Output the (X, Y) coordinate of the center of the cell containing the given text.  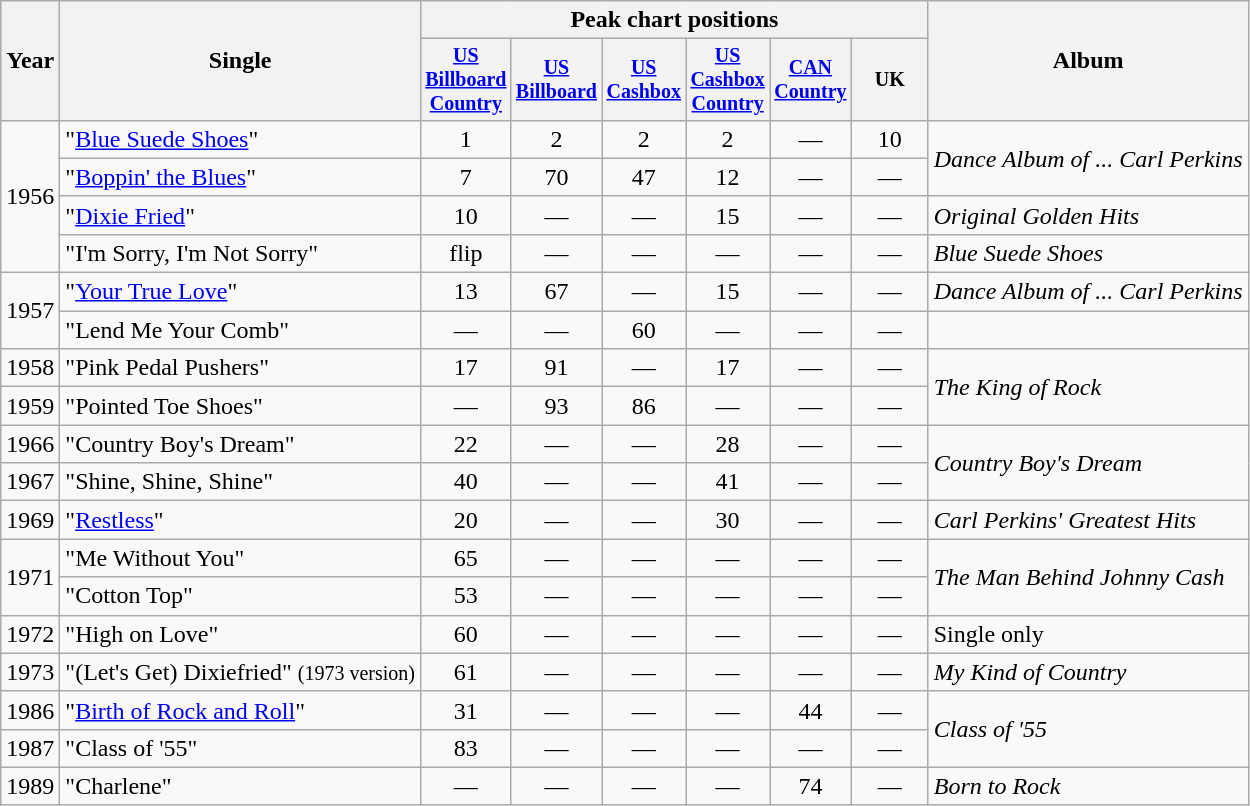
Single only (1088, 634)
Single (240, 61)
"Class of '55" (240, 748)
1967 (30, 482)
28 (728, 444)
86 (644, 406)
74 (811, 786)
Album (1088, 61)
1971 (30, 577)
"Birth of Rock and Roll" (240, 710)
"Dixie Fried" (240, 215)
1987 (30, 748)
83 (466, 748)
US Billboard Country (466, 80)
Country Boy's Dream (1088, 463)
70 (556, 177)
20 (466, 520)
Born to Rock (1088, 786)
1 (466, 139)
"Pointed Toe Shoes" (240, 406)
US Billboard (556, 80)
1959 (30, 406)
40 (466, 482)
Class of '55 (1088, 729)
"Cotton Top" (240, 596)
91 (556, 368)
The King of Rock (1088, 387)
"Country Boy's Dream" (240, 444)
"Me Without You" (240, 558)
"Charlene" (240, 786)
"Shine, Shine, Shine" (240, 482)
61 (466, 672)
"Restless" (240, 520)
"High on Love" (240, 634)
1956 (30, 196)
67 (556, 292)
"(Let's Get) Dixiefried" (1973 version) (240, 672)
Blue Suede Shoes (1088, 253)
30 (728, 520)
Peak chart positions (675, 20)
1986 (30, 710)
44 (811, 710)
7 (466, 177)
US Cashbox Country (728, 80)
My Kind of Country (1088, 672)
1989 (30, 786)
"I'm Sorry, I'm Not Sorry" (240, 253)
1958 (30, 368)
22 (466, 444)
1966 (30, 444)
65 (466, 558)
1969 (30, 520)
47 (644, 177)
Carl Perkins' Greatest Hits (1088, 520)
Year (30, 61)
US Cashbox (644, 80)
41 (728, 482)
1973 (30, 672)
1972 (30, 634)
13 (466, 292)
53 (466, 596)
CAN Country (811, 80)
"Blue Suede Shoes" (240, 139)
"Your True Love" (240, 292)
Original Golden Hits (1088, 215)
1957 (30, 311)
flip (466, 253)
"Boppin' the Blues" (240, 177)
UK (890, 80)
31 (466, 710)
93 (556, 406)
"Pink Pedal Pushers" (240, 368)
"Lend Me Your Comb" (240, 330)
12 (728, 177)
The Man Behind Johnny Cash (1088, 577)
